Output the (x, y) coordinate of the center of the cell containing the given text.  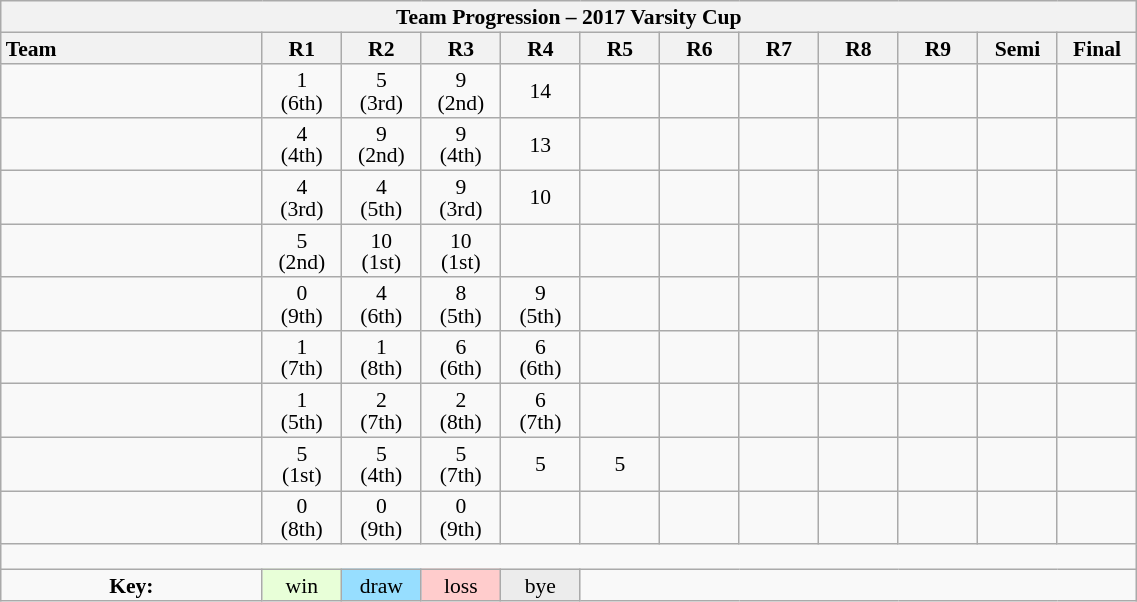
1 (7th) (302, 358)
R6 (700, 49)
6 (7th) (541, 410)
R2 (382, 49)
1 (5th) (302, 410)
bye (541, 585)
9 (5th) (541, 304)
Key: (132, 585)
8 (5th) (461, 304)
R8 (859, 49)
5 (1st) (302, 464)
14 (541, 92)
13 (541, 144)
1 (6th) (302, 92)
R9 (938, 49)
R7 (779, 49)
5 (7th) (461, 464)
4 (5th) (382, 198)
R5 (620, 49)
10 (541, 198)
1 (8th) (382, 358)
4 (4th) (302, 144)
5 (4th) (382, 464)
0 (8th) (302, 518)
R1 (302, 49)
R3 (461, 49)
loss (461, 585)
2 (8th) (461, 410)
2 (7th) (382, 410)
4 (3rd) (302, 198)
Semi (1018, 49)
4 (6th) (382, 304)
9 (3rd) (461, 198)
5 (3rd) (382, 92)
Team (132, 49)
9 (4th) (461, 144)
draw (382, 585)
R4 (541, 49)
5 (2nd) (302, 250)
Team Progression – 2017 Varsity Cup (569, 17)
Final (1097, 49)
win (302, 585)
